Output the (X, Y) coordinate of the center of the cell containing the given text.  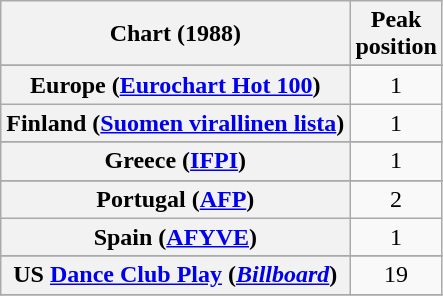
Chart (1988) (176, 34)
Peakposition (396, 34)
Portugal (AFP) (176, 199)
Europe (Eurochart Hot 100) (176, 85)
Spain (AFYVE) (176, 237)
US Dance Club Play (Billboard) (176, 275)
19 (396, 275)
2 (396, 199)
Greece (IFPI) (176, 161)
Finland (Suomen virallinen lista) (176, 123)
